From the cell containing the given text, extract its center point as [X, Y] coordinate. 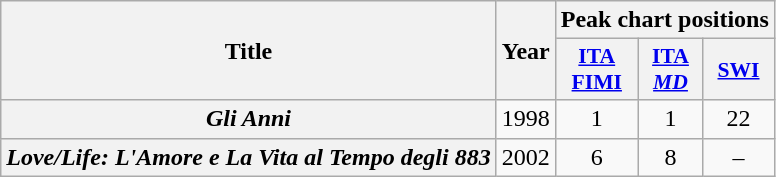
Love/Life: L'Amore e La Vita al Tempo degli 883 [248, 157]
8 [670, 157]
Peak chart positions [664, 20]
Gli Anni [248, 119]
22 [739, 119]
ITAMD [670, 70]
SWI [739, 70]
ITAFIMI [596, 70]
– [739, 157]
Title [248, 50]
1998 [526, 119]
Year [526, 50]
2002 [526, 157]
6 [596, 157]
